For the text-containing cell, return its midpoint in (x, y) coordinate format. 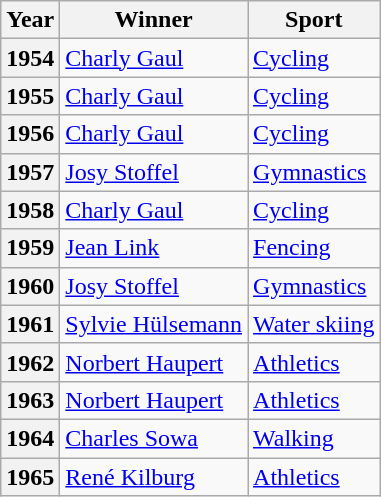
Winner (154, 20)
1955 (30, 96)
1961 (30, 324)
Jean Link (154, 248)
1964 (30, 438)
1958 (30, 210)
Sylvie Hülsemann (154, 324)
1960 (30, 286)
1959 (30, 248)
Sport (314, 20)
1965 (30, 477)
Fencing (314, 248)
Charles Sowa (154, 438)
1962 (30, 362)
Year (30, 20)
1957 (30, 172)
Water skiing (314, 324)
1954 (30, 58)
1956 (30, 134)
1963 (30, 400)
Walking (314, 438)
René Kilburg (154, 477)
